Locate the cell with the specified text and output its (X, Y) center coordinate. 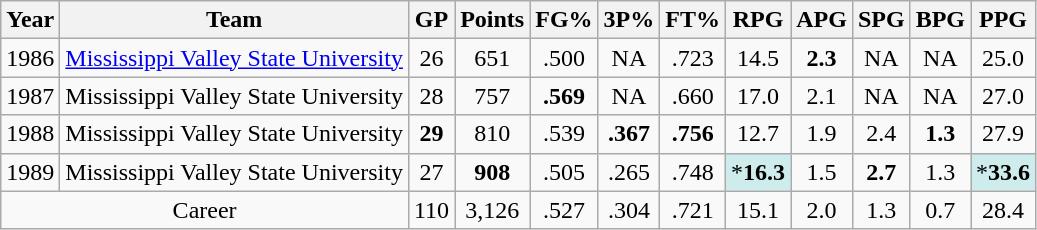
SPG (881, 20)
.539 (564, 134)
0.7 (940, 210)
908 (492, 172)
FT% (693, 20)
FG% (564, 20)
651 (492, 58)
3P% (629, 20)
.748 (693, 172)
*16.3 (758, 172)
.367 (629, 134)
1989 (30, 172)
APG (822, 20)
.527 (564, 210)
17.0 (758, 96)
.723 (693, 58)
.265 (629, 172)
Team (234, 20)
12.7 (758, 134)
29 (431, 134)
1986 (30, 58)
.756 (693, 134)
26 (431, 58)
28.4 (1002, 210)
2.7 (881, 172)
.660 (693, 96)
2.1 (822, 96)
27.0 (1002, 96)
110 (431, 210)
RPG (758, 20)
.569 (564, 96)
.721 (693, 210)
3,126 (492, 210)
.500 (564, 58)
2.0 (822, 210)
1987 (30, 96)
Points (492, 20)
28 (431, 96)
GP (431, 20)
.304 (629, 210)
757 (492, 96)
.505 (564, 172)
810 (492, 134)
1988 (30, 134)
*33.6 (1002, 172)
15.1 (758, 210)
27.9 (1002, 134)
PPG (1002, 20)
Year (30, 20)
14.5 (758, 58)
25.0 (1002, 58)
BPG (940, 20)
1.9 (822, 134)
2.4 (881, 134)
Career (205, 210)
1.5 (822, 172)
2.3 (822, 58)
27 (431, 172)
